Locate the cell with the specified text and output its [X, Y] center coordinate. 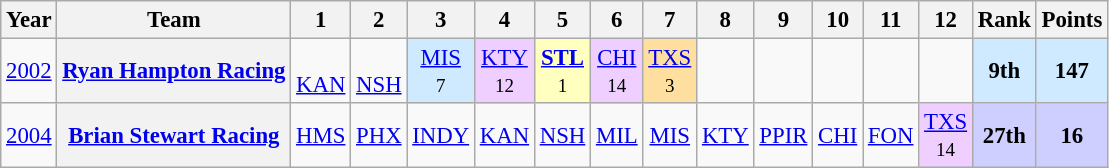
KTY12 [504, 72]
147 [1072, 72]
2002 [29, 72]
Team [174, 20]
27th [1004, 136]
TXS14 [946, 136]
16 [1072, 136]
2004 [29, 136]
Brian Stewart Racing [174, 136]
CHI [838, 136]
MIL [617, 136]
8 [726, 20]
6 [617, 20]
3 [441, 20]
MIS [670, 136]
MIS7 [441, 72]
PPIR [784, 136]
4 [504, 20]
5 [562, 20]
1 [321, 20]
9 [784, 20]
2 [379, 20]
7 [670, 20]
Ryan Hampton Racing [174, 72]
9th [1004, 72]
Year [29, 20]
STL1 [562, 72]
12 [946, 20]
KTY [726, 136]
TXS3 [670, 72]
11 [891, 20]
PHX [379, 136]
INDY [441, 136]
Points [1072, 20]
CHI14 [617, 72]
10 [838, 20]
Rank [1004, 20]
FON [891, 136]
HMS [321, 136]
